Provide the (x, y) coordinate of the cell's center where the given text is located.  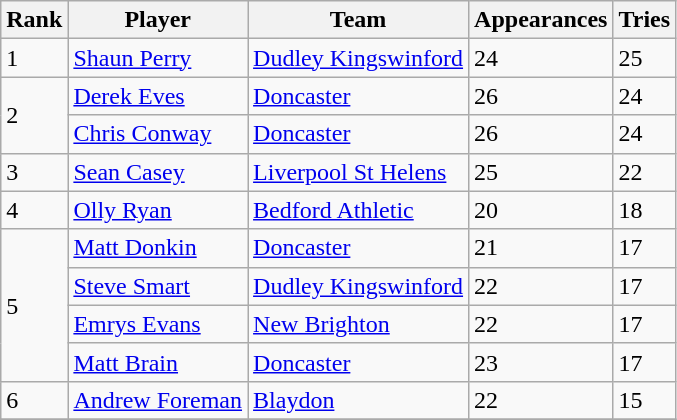
2 (34, 115)
15 (644, 400)
Derek Eves (158, 96)
Andrew Foreman (158, 400)
Team (358, 20)
1 (34, 58)
3 (34, 172)
Appearances (541, 20)
Shaun Perry (158, 58)
Steve Smart (158, 286)
21 (541, 248)
Blaydon (358, 400)
5 (34, 305)
4 (34, 210)
Matt Donkin (158, 248)
Player (158, 20)
Matt Brain (158, 362)
20 (541, 210)
23 (541, 362)
Sean Casey (158, 172)
Olly Ryan (158, 210)
Liverpool St Helens (358, 172)
Chris Conway (158, 134)
6 (34, 400)
Rank (34, 20)
Emrys Evans (158, 324)
18 (644, 210)
Tries (644, 20)
Bedford Athletic (358, 210)
New Brighton (358, 324)
